Return the (x, y) coordinate for the center point of the cell that contains the specified text.  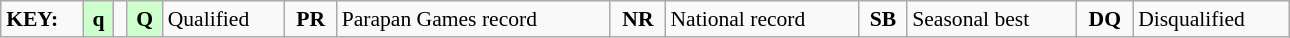
PR (311, 19)
q (98, 19)
DQ (1104, 19)
SB (884, 19)
Seasonal best (992, 19)
Parapan Games record (474, 19)
KEY: (42, 19)
National record (762, 19)
Qualified (224, 19)
Q (145, 19)
NR (638, 19)
Disqualified (1211, 19)
